For the text-containing cell, return its midpoint in [x, y] coordinate format. 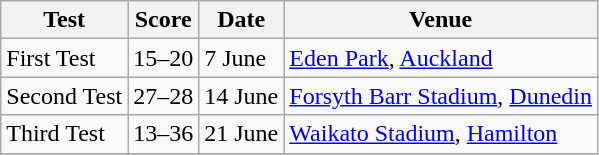
Forsyth Barr Stadium, Dunedin [441, 96]
Venue [441, 20]
Second Test [64, 96]
14 June [242, 96]
27–28 [164, 96]
Test [64, 20]
First Test [64, 58]
15–20 [164, 58]
Score [164, 20]
21 June [242, 134]
Waikato Stadium, Hamilton [441, 134]
Date [242, 20]
7 June [242, 58]
13–36 [164, 134]
Third Test [64, 134]
Eden Park, Auckland [441, 58]
